Return the (X, Y) coordinate for the center point of the cell that contains the specified text.  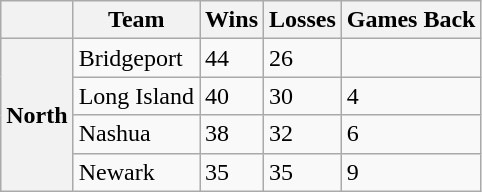
44 (232, 58)
38 (232, 134)
40 (232, 96)
Bridgeport (136, 58)
32 (303, 134)
26 (303, 58)
Wins (232, 20)
North (37, 115)
Nashua (136, 134)
Losses (303, 20)
Games Back (411, 20)
Long Island (136, 96)
30 (303, 96)
Newark (136, 172)
9 (411, 172)
Team (136, 20)
4 (411, 96)
6 (411, 134)
